Pinpoint the cell where the given text exists, returning its [X, Y] midpoint coordinate. 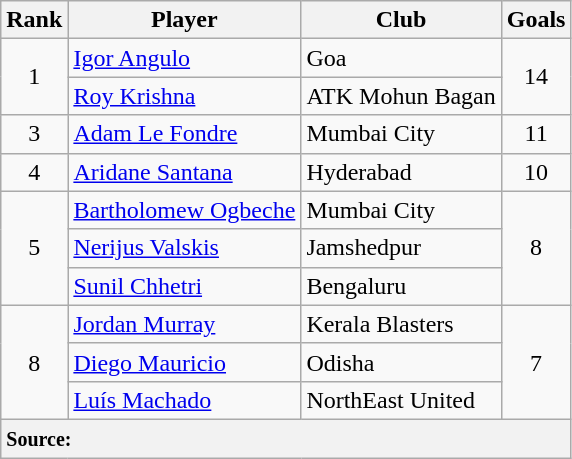
Goals [536, 20]
11 [536, 134]
Diego Mauricio [184, 362]
Bartholomew Ogbeche [184, 210]
Rank [34, 20]
14 [536, 77]
Aridane Santana [184, 172]
Player [184, 20]
Hyderabad [401, 172]
1 [34, 77]
Club [401, 20]
Jamshedpur [401, 248]
5 [34, 248]
7 [536, 362]
Goa [401, 58]
Jordan Murray [184, 324]
Adam Le Fondre [184, 134]
3 [34, 134]
10 [536, 172]
Igor Angulo [184, 58]
Sunil Chhetri [184, 286]
Kerala Blasters [401, 324]
NorthEast United [401, 400]
Roy Krishna [184, 96]
Source: [286, 438]
Bengaluru [401, 286]
4 [34, 172]
Odisha [401, 362]
Luís Machado [184, 400]
ATK Mohun Bagan [401, 96]
Nerijus Valskis [184, 248]
